Return the [x, y] coordinate for the center point of the cell that contains the specified text.  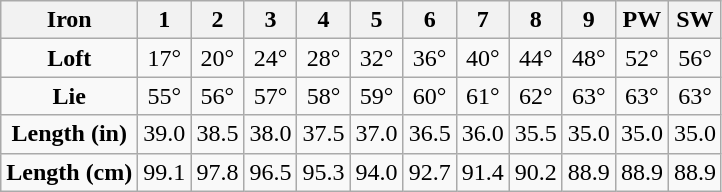
38.5 [218, 134]
32° [376, 58]
35.5 [536, 134]
62° [536, 96]
24° [270, 58]
99.1 [164, 172]
59° [376, 96]
Lie [70, 96]
Iron [70, 20]
3 [270, 20]
SW [694, 20]
1 [164, 20]
90.2 [536, 172]
40° [482, 58]
17° [164, 58]
28° [324, 58]
36° [430, 58]
37.5 [324, 134]
7 [482, 20]
94.0 [376, 172]
36.5 [430, 134]
2 [218, 20]
48° [588, 58]
20° [218, 58]
9 [588, 20]
61° [482, 96]
PW [642, 20]
39.0 [164, 134]
57° [270, 96]
92.7 [430, 172]
44° [536, 58]
97.8 [218, 172]
5 [376, 20]
38.0 [270, 134]
6 [430, 20]
8 [536, 20]
52° [642, 58]
Length (in) [70, 134]
55° [164, 96]
Loft [70, 58]
91.4 [482, 172]
4 [324, 20]
58° [324, 96]
37.0 [376, 134]
36.0 [482, 134]
60° [430, 96]
96.5 [270, 172]
95.3 [324, 172]
Length (cm) [70, 172]
